From the cell containing the given text, extract its center point as (X, Y) coordinate. 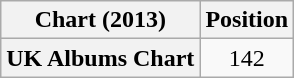
Position (247, 20)
UK Albums Chart (100, 58)
142 (247, 58)
Chart (2013) (100, 20)
